Scan for the cell matching the given text and deliver its [x, y] coordinate at center. 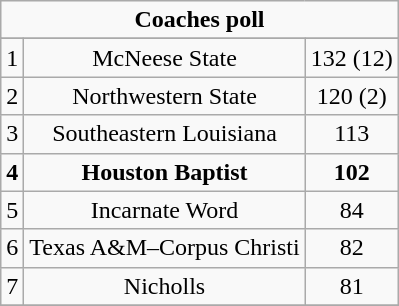
Coaches poll [200, 20]
82 [352, 248]
Houston Baptist [164, 172]
Texas A&M–Corpus Christi [164, 248]
102 [352, 172]
Northwestern State [164, 96]
81 [352, 286]
McNeese State [164, 58]
4 [12, 172]
6 [12, 248]
Southeastern Louisiana [164, 134]
5 [12, 210]
1 [12, 58]
Nicholls [164, 286]
7 [12, 286]
120 (2) [352, 96]
132 (12) [352, 58]
Incarnate Word [164, 210]
84 [352, 210]
2 [12, 96]
113 [352, 134]
3 [12, 134]
